Return [X, Y] of the center of cell containing provided text 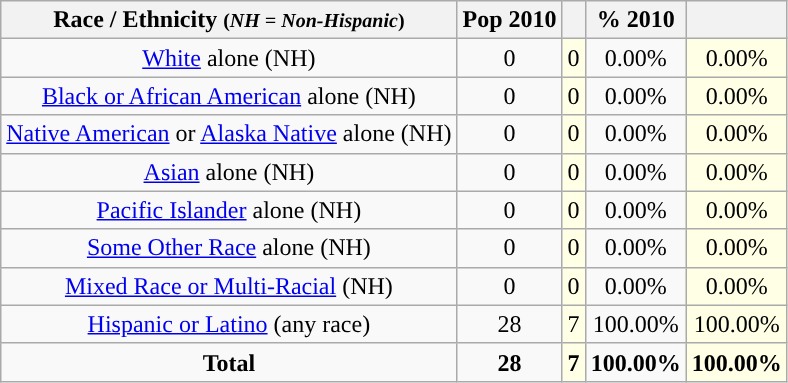
Race / Ethnicity (NH = Non-Hispanic) [229, 20]
Black or African American alone (NH) [229, 96]
Pop 2010 [510, 20]
Mixed Race or Multi-Racial (NH) [229, 286]
Native American or Alaska Native alone (NH) [229, 134]
Pacific Islander alone (NH) [229, 210]
Asian alone (NH) [229, 172]
Some Other Race alone (NH) [229, 248]
White alone (NH) [229, 58]
% 2010 [636, 20]
Total [229, 362]
Hispanic or Latino (any race) [229, 324]
